Capture the cell that displays the provided text and extract its (X, Y) central coordinate. 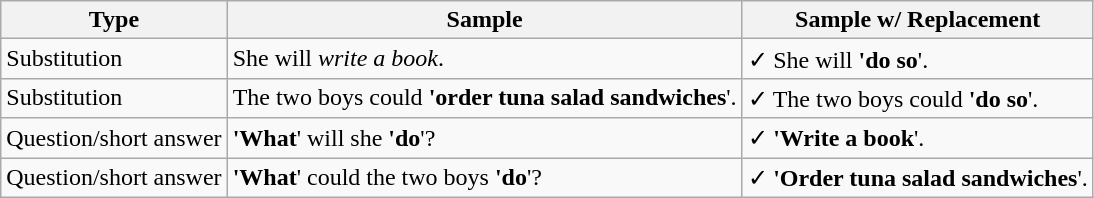
Sample w/ Replacement (918, 20)
✓ 'Order tuna salad sandwiches'. (918, 178)
Sample (484, 20)
Type (114, 20)
'What' could the two boys 'do'? (484, 178)
She will write a book. (484, 59)
✓ 'Write a book'. (918, 138)
✓ She will 'do so'. (918, 59)
✓ The two boys could 'do so'. (918, 98)
The two boys could 'order tuna salad sandwiches'. (484, 98)
'What' will she 'do'? (484, 138)
